Determine the [x, y] coordinate at the center of the cell enclosing the given text.  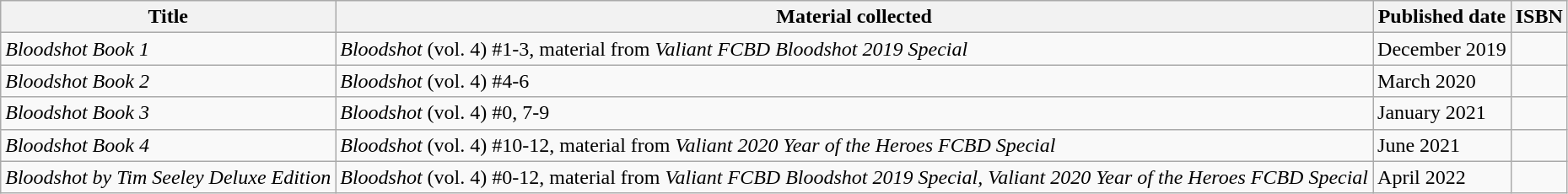
Title [169, 17]
January 2021 [1442, 113]
December 2019 [1442, 49]
Bloodshot Book 4 [169, 145]
Bloodshot Book 3 [169, 113]
Bloodshot (vol. 4) #0, 7-9 [854, 113]
Bloodshot (vol. 4) #0-12, material from Valiant FCBD Bloodshot 2019 Special, Valiant 2020 Year of the Heroes FCBD Special [854, 177]
Bloodshot Book 1 [169, 49]
Bloodshot (vol. 4) #10-12, material from Valiant 2020 Year of the Heroes FCBD Special [854, 145]
Bloodshot (vol. 4) #1-3, material from Valiant FCBD Bloodshot 2019 Special [854, 49]
Bloodshot Book 2 [169, 81]
April 2022 [1442, 177]
June 2021 [1442, 145]
Published date [1442, 17]
Bloodshot (vol. 4) #4-6 [854, 81]
Bloodshot by Tim Seeley Deluxe Edition [169, 177]
ISBN [1538, 17]
Material collected [854, 17]
March 2020 [1442, 81]
